Scan for the cell matching the given text and deliver its [x, y] coordinate at center. 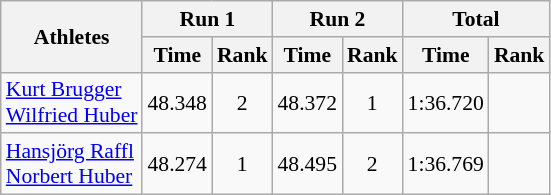
48.495 [308, 164]
Total [476, 19]
Hansjörg RafflNorbert Huber [72, 164]
1:36.769 [446, 164]
1:36.720 [446, 102]
48.274 [176, 164]
Run 2 [338, 19]
Run 1 [207, 19]
Athletes [72, 36]
48.372 [308, 102]
Kurt BruggerWilfried Huber [72, 102]
48.348 [176, 102]
